Provide the (X, Y) coordinate of the cell's center where the given text is located.  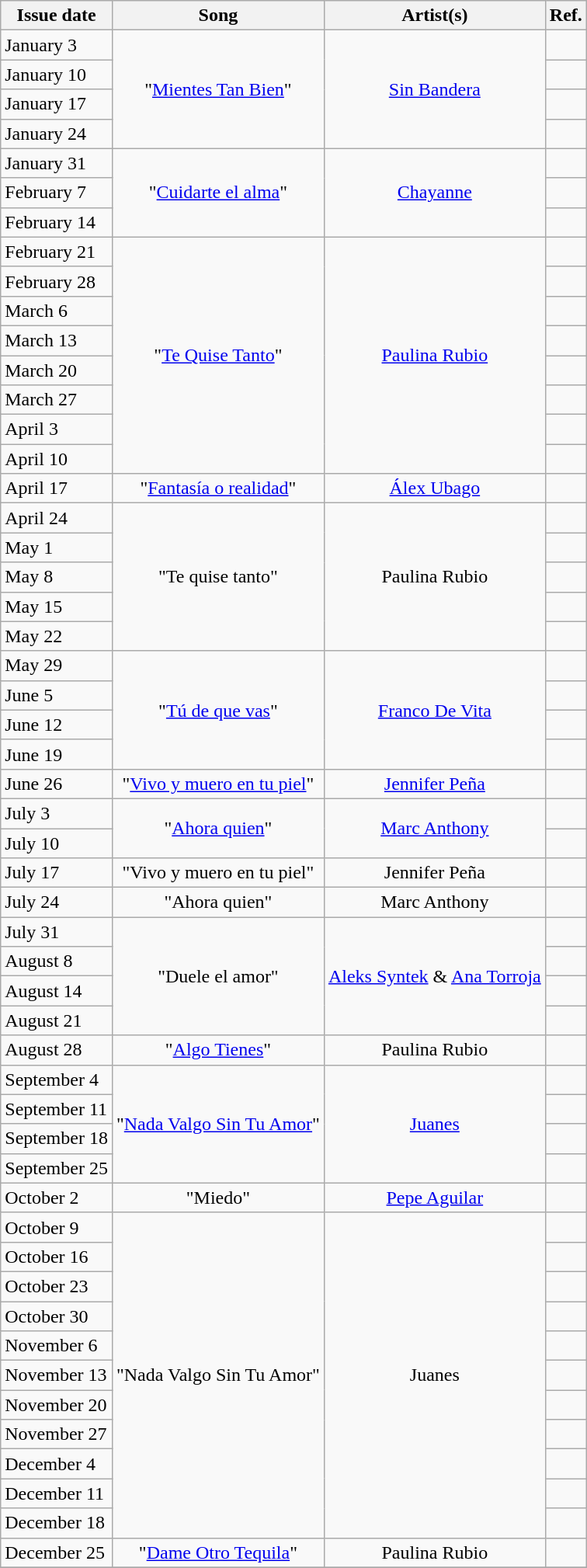
June 26 (57, 784)
July 31 (57, 932)
"Fantasía o realidad" (217, 488)
February 14 (57, 222)
April 3 (57, 429)
February 28 (57, 281)
September 25 (57, 1168)
January 10 (57, 75)
October 23 (57, 1286)
May 1 (57, 548)
Franco De Vita (435, 710)
April 24 (57, 518)
June 19 (57, 754)
October 9 (57, 1227)
September 18 (57, 1139)
September 4 (57, 1080)
Ref. (565, 16)
August 21 (57, 1020)
March 13 (57, 340)
June 12 (57, 725)
November 13 (57, 1375)
October 2 (57, 1198)
May 15 (57, 607)
March 20 (57, 370)
December 11 (57, 1493)
May 22 (57, 636)
Sin Bandera (435, 89)
May 8 (57, 577)
"Miedo" (217, 1198)
"Tú de que vas" (217, 710)
February 21 (57, 252)
November 27 (57, 1434)
April 10 (57, 459)
August 14 (57, 991)
April 17 (57, 488)
"Duele el amor" (217, 976)
Issue date (57, 16)
June 5 (57, 695)
September 11 (57, 1109)
July 24 (57, 902)
August 8 (57, 961)
"Dame Otro Tequila" (217, 1552)
January 24 (57, 134)
March 27 (57, 400)
October 30 (57, 1316)
Song (217, 16)
Pepe Aguilar (435, 1198)
November 20 (57, 1405)
March 6 (57, 311)
November 6 (57, 1346)
July 10 (57, 843)
Chayanne (435, 193)
Artist(s) (435, 16)
February 7 (57, 193)
December 4 (57, 1464)
October 16 (57, 1257)
Aleks Syntek & Ana Torroja (435, 976)
"Algo Tienes" (217, 1050)
January 3 (57, 45)
July 3 (57, 813)
December 18 (57, 1523)
Álex Ubago (435, 488)
"Te quise tanto" (217, 577)
May 29 (57, 666)
July 17 (57, 873)
"Cuidarte el alma" (217, 193)
"Mientes Tan Bien" (217, 89)
August 28 (57, 1050)
January 31 (57, 163)
"Te Quise Tanto" (217, 355)
January 17 (57, 104)
December 25 (57, 1552)
